For the text-containing cell, return its midpoint in (x, y) coordinate format. 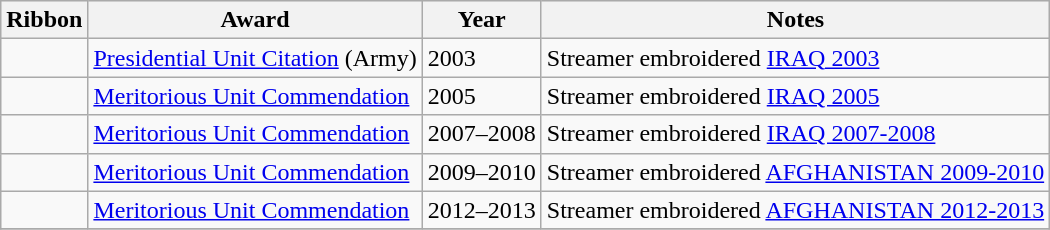
Award (255, 20)
2009–2010 (482, 172)
Streamer embroidered AFGHANISTAN 2009-2010 (795, 172)
2005 (482, 96)
Year (482, 20)
Streamer embroidered IRAQ 2005 (795, 96)
2007–2008 (482, 134)
Streamer embroidered IRAQ 2003 (795, 58)
Notes (795, 20)
Presidential Unit Citation (Army) (255, 58)
Streamer embroidered IRAQ 2007-2008 (795, 134)
2003 (482, 58)
Streamer embroidered AFGHANISTAN 2012-2013 (795, 210)
Ribbon (44, 20)
2012–2013 (482, 210)
